Provide the (X, Y) coordinate of the cell's center where the given text is located.  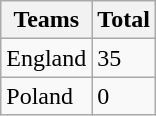
0 (124, 96)
Teams (46, 20)
England (46, 58)
35 (124, 58)
Poland (46, 96)
Total (124, 20)
